Return (X, Y) of the center of cell containing provided text 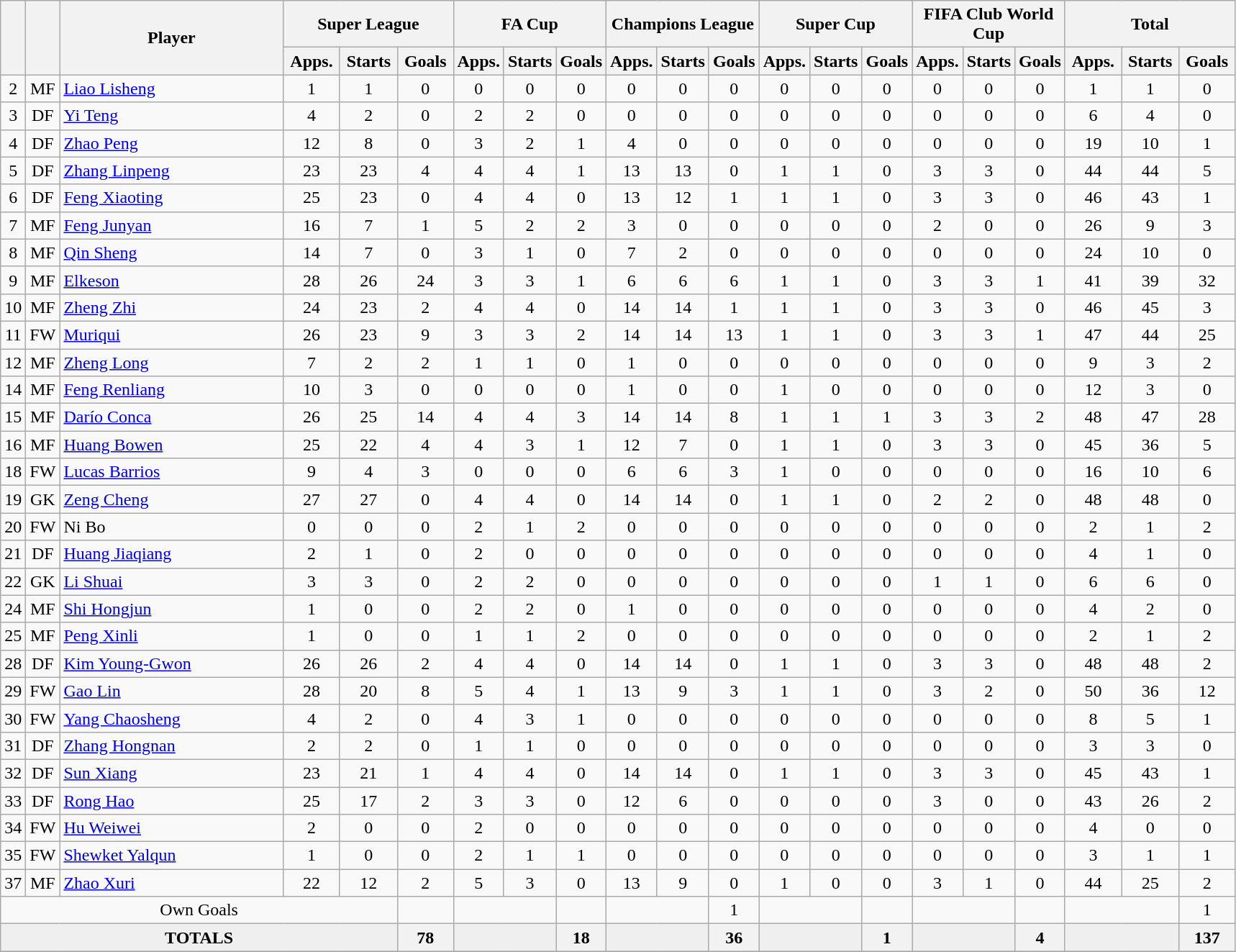
TOTALS (199, 938)
Kim Young-Gwon (171, 663)
Shi Hongjun (171, 609)
39 (1150, 280)
137 (1207, 938)
11 (13, 335)
Li Shuai (171, 581)
Huang Bowen (171, 445)
Zheng Zhi (171, 307)
Qin Sheng (171, 253)
Champions League (683, 24)
Own Goals (199, 910)
Darío Conca (171, 417)
Yang Chaosheng (171, 718)
30 (13, 718)
33 (13, 801)
Feng Xiaoting (171, 198)
Sun Xiang (171, 773)
Ni Bo (171, 527)
Zhang Hongnan (171, 745)
Feng Junyan (171, 225)
Liao Lisheng (171, 89)
29 (13, 691)
Super League (368, 24)
15 (13, 417)
Lucas Barrios (171, 472)
50 (1093, 691)
41 (1093, 280)
31 (13, 745)
Huang Jiaqiang (171, 554)
Zhao Xuri (171, 883)
Gao Lin (171, 691)
Player (171, 37)
35 (13, 856)
Yi Teng (171, 116)
Elkeson (171, 280)
Peng Xinli (171, 636)
Total (1150, 24)
Muriqui (171, 335)
Super Cup (836, 24)
Shewket Yalqun (171, 856)
Feng Renliang (171, 390)
FIFA Club World Cup (989, 24)
FA Cup (530, 24)
Zhao Peng (171, 143)
Zheng Long (171, 362)
Rong Hao (171, 801)
34 (13, 828)
Hu Weiwei (171, 828)
Zhang Linpeng (171, 171)
Zeng Cheng (171, 499)
37 (13, 883)
17 (368, 801)
78 (426, 938)
